Locate the cell with the specified text and output its (X, Y) center coordinate. 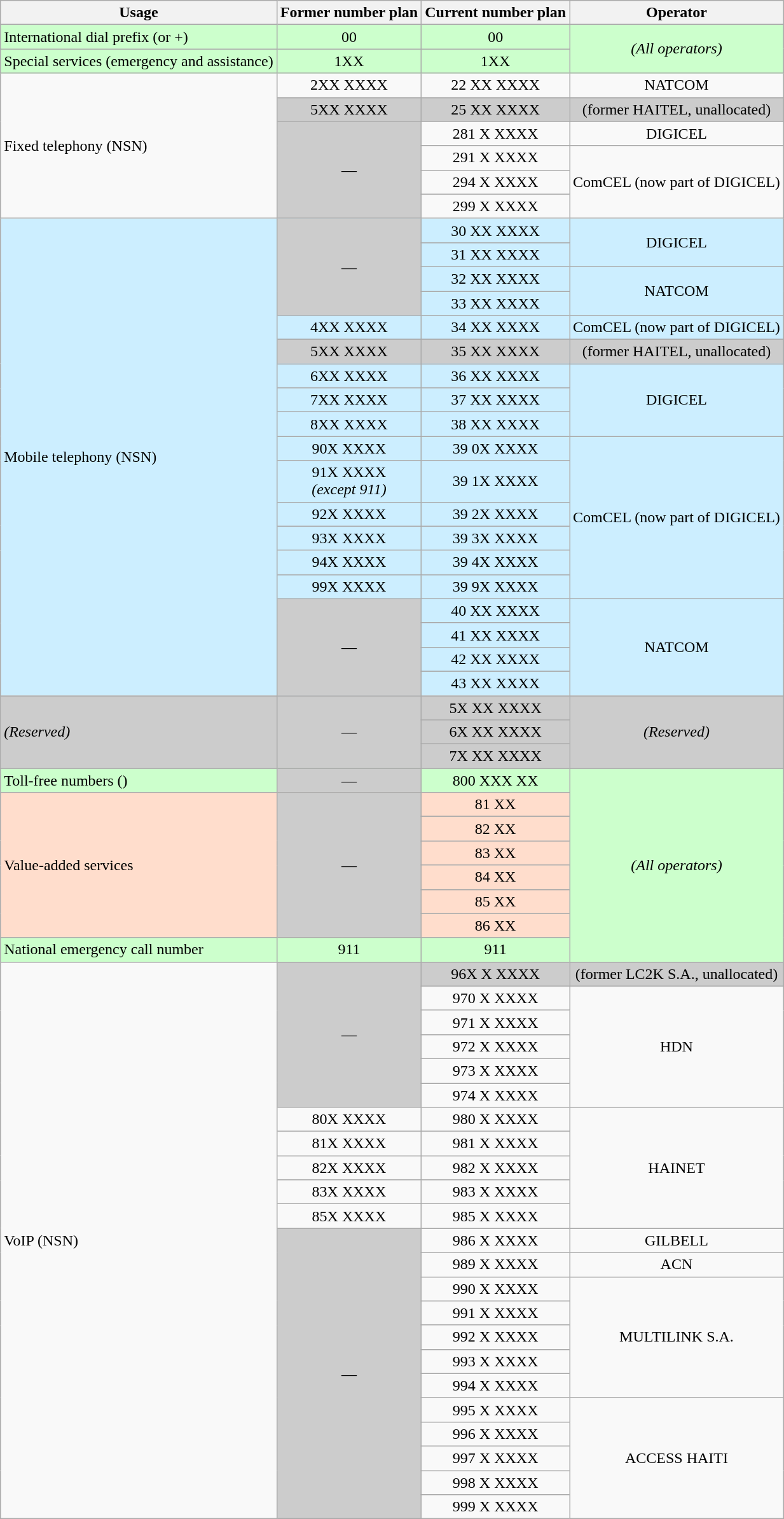
25 XX XXXX (496, 109)
91X XXXX (except 911) (349, 481)
33 XX XXXX (496, 303)
International dial prefix (or +) (139, 37)
ACCESS HAITI (677, 1458)
Current number plan (496, 13)
800 XXX XX (496, 780)
992 X XXXX (496, 1337)
971 X XXXX (496, 1022)
GILBELL (677, 1240)
Special services (emergency and assistance) (139, 61)
30 XX XXXX (496, 230)
96X X XXXX (496, 974)
93X XXXX (349, 538)
80X XXXX (349, 1120)
980 X XXXX (496, 1120)
974 X XXXX (496, 1095)
82 XX (496, 829)
996 X XXXX (496, 1434)
995 X XXXX (496, 1410)
39 4X XXXX (496, 562)
990 X XXXX (496, 1289)
83X XXXX (349, 1192)
991 X XXXX (496, 1313)
998 X XXXX (496, 1483)
34 XX XXXX (496, 328)
82X XXXX (349, 1168)
94X XXXX (349, 562)
81 XX (496, 805)
Fixed telephony (NSN) (139, 146)
6X XX XXXX (496, 732)
8XX XXXX (349, 424)
7X XX XXXX (496, 756)
Value-added services (139, 865)
291 X XXXX (496, 158)
281 X XXXX (496, 134)
ACN (677, 1265)
HAINET (677, 1168)
VoIP (NSN) (139, 1240)
37 XX XXXX (496, 400)
39 3X XXXX (496, 538)
Mobile telephony (NSN) (139, 457)
31 XX XXXX (496, 254)
7XX XXXX (349, 400)
985 X XXXX (496, 1216)
994 X XXXX (496, 1385)
84 XX (496, 877)
36 XX XXXX (496, 376)
999 X XXXX (496, 1507)
39 0X XXXX (496, 448)
85 XX (496, 901)
81X XXXX (349, 1144)
39 2X XXXX (496, 514)
35 XX XXXX (496, 352)
997 X XXXX (496, 1458)
Former number plan (349, 13)
Operator (677, 13)
4XX XXXX (349, 328)
99X XXXX (349, 586)
22 XX XXXX (496, 85)
982 X XXXX (496, 1168)
5X XX XXXX (496, 708)
(former LC2K S.A., unallocated) (677, 974)
86 XX (496, 926)
42 XX XXXX (496, 659)
85X XXXX (349, 1216)
981 X XXXX (496, 1144)
40 XX XXXX (496, 611)
39 9X XXXX (496, 586)
993 X XXXX (496, 1361)
6XX XXXX (349, 376)
83 XX (496, 853)
National emergency call number (139, 950)
294 X XXXX (496, 182)
41 XX XXXX (496, 635)
39 1X XXXX (496, 481)
299 X XXXX (496, 206)
92X XXXX (349, 514)
38 XX XXXX (496, 424)
983 X XXXX (496, 1192)
Toll-free numbers () (139, 780)
972 X XXXX (496, 1046)
HDN (677, 1046)
2XX XXXX (349, 85)
90X XXXX (349, 448)
32 XX XXXX (496, 279)
Usage (139, 13)
986 X XXXX (496, 1240)
989 X XXXX (496, 1265)
970 X XXXX (496, 998)
973 X XXXX (496, 1071)
43 XX XXXX (496, 683)
MULTILINK S.A. (677, 1337)
